Locate the cell with the specified text and output its (X, Y) center coordinate. 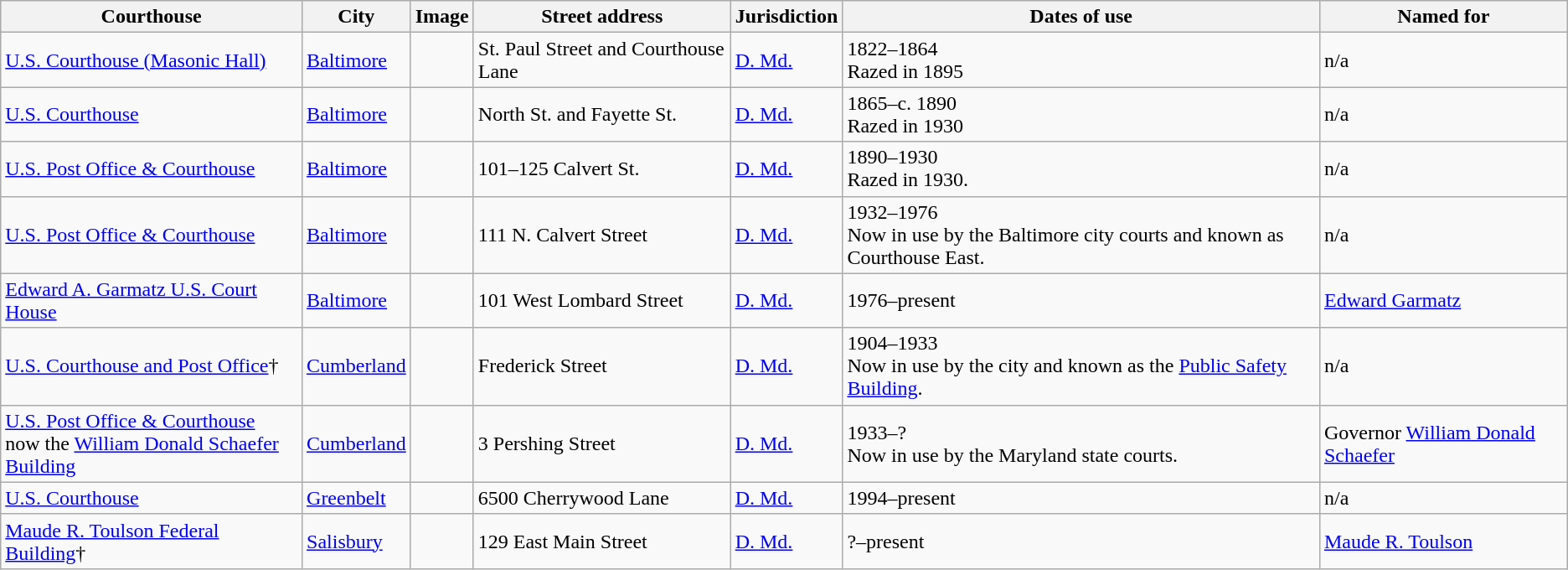
1994–present (1081, 498)
U.S. Courthouse (Masonic Hall) (152, 60)
1932–1976Now in use by the Baltimore city courts and known as Courthouse East. (1081, 235)
City (357, 17)
Salisbury (357, 541)
111 N. Calvert Street (601, 235)
Maude R. Toulson (1443, 541)
?–present (1081, 541)
North St. and Fayette St. (601, 114)
Edward Garmatz (1443, 300)
1976–present (1081, 300)
Dates of use (1081, 17)
Maude R. Toulson Federal Building† (152, 541)
St. Paul Street and Courthouse Lane (601, 60)
101–125 Calvert St. (601, 169)
Jurisdiction (787, 17)
U.S. Courthouse and Post Office† (152, 366)
Image (442, 17)
1890–1930Razed in 1930. (1081, 169)
1933–?Now in use by the Maryland state courts. (1081, 443)
101 West Lombard Street (601, 300)
1904–1933Now in use by the city and known as the Public Safety Building. (1081, 366)
Governor William Donald Schaefer (1443, 443)
Courthouse (152, 17)
Street address (601, 17)
Edward A. Garmatz U.S. Court House (152, 300)
3 Pershing Street (601, 443)
1865–c. 1890Razed in 1930 (1081, 114)
1822–1864Razed in 1895 (1081, 60)
Frederick Street (601, 366)
U.S. Post Office & Courthousenow the William Donald Schaefer Building (152, 443)
Named for (1443, 17)
6500 Cherrywood Lane (601, 498)
Greenbelt (357, 498)
129 East Main Street (601, 541)
